Locate the cell with the specified text and output its (X, Y) center coordinate. 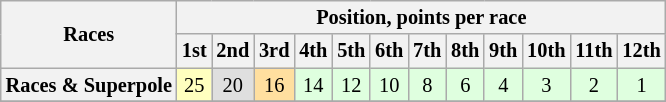
8 (427, 85)
Position, points per race (422, 17)
3 (546, 85)
2nd (234, 51)
10th (546, 51)
12 (351, 85)
20 (234, 85)
6 (465, 85)
5th (351, 51)
4 (503, 85)
6th (389, 51)
12th (642, 51)
11th (594, 51)
10 (389, 85)
9th (503, 51)
14 (313, 85)
1st (194, 51)
4th (313, 51)
2 (594, 85)
3rd (274, 51)
Races & Superpole (89, 85)
Races (89, 34)
7th (427, 51)
25 (194, 85)
1 (642, 85)
8th (465, 51)
16 (274, 85)
